Detect which cell encompasses the target text, then output its (x, y) center coordinate. 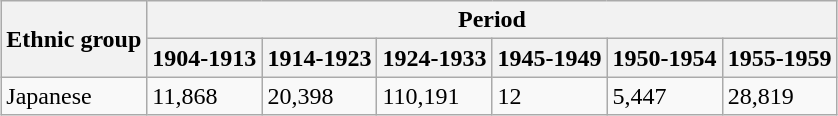
11,868 (204, 96)
1945-1949 (550, 58)
28,819 (780, 96)
Period (492, 20)
1950-1954 (664, 58)
1914-1923 (320, 58)
Ethnic group (74, 39)
Japanese (74, 96)
1904-1913 (204, 58)
5,447 (664, 96)
12 (550, 96)
110,191 (434, 96)
1955-1959 (780, 58)
20,398 (320, 96)
1924-1933 (434, 58)
